For the text-containing cell, return its midpoint in [X, Y] coordinate format. 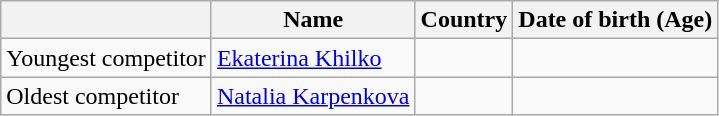
Youngest competitor [106, 58]
Country [464, 20]
Oldest competitor [106, 96]
Name [313, 20]
Ekaterina Khilko [313, 58]
Natalia Karpenkova [313, 96]
Date of birth (Age) [616, 20]
